From the cell containing the given text, extract its center point as [X, Y] coordinate. 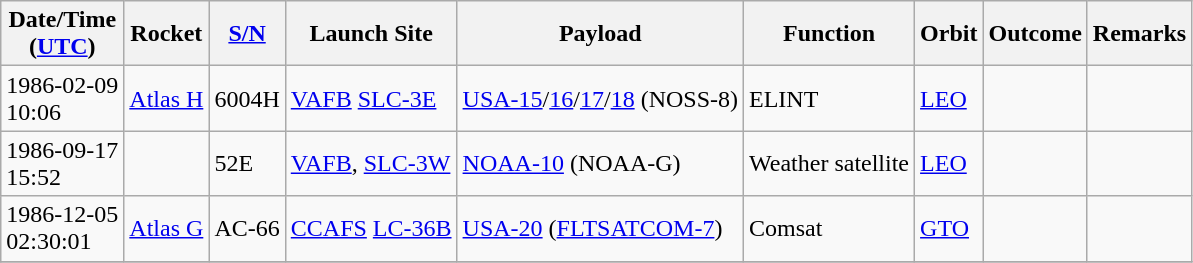
NOAA-10 (NOAA-G) [600, 164]
Orbit [949, 34]
AC-66 [247, 228]
52E [247, 164]
1986-09-1715:52 [62, 164]
Comsat [830, 228]
6004H [247, 98]
USA-20 (FLTSATCOM-7) [600, 228]
VAFB SLC-3E [371, 98]
Weather satellite [830, 164]
Function [830, 34]
VAFB, SLC-3W [371, 164]
Remarks [1139, 34]
GTO [949, 228]
Date/Time(UTC) [62, 34]
Launch Site [371, 34]
Atlas H [166, 98]
ELINT [830, 98]
USA-15/16/17/18 (NOSS-8) [600, 98]
Rocket [166, 34]
Atlas G [166, 228]
1986-12-0502:30:01 [62, 228]
Outcome [1035, 34]
CCAFS LC-36B [371, 228]
1986-02-0910:06 [62, 98]
Payload [600, 34]
S/N [247, 34]
